From the cell containing the given text, extract its center point as (X, Y) coordinate. 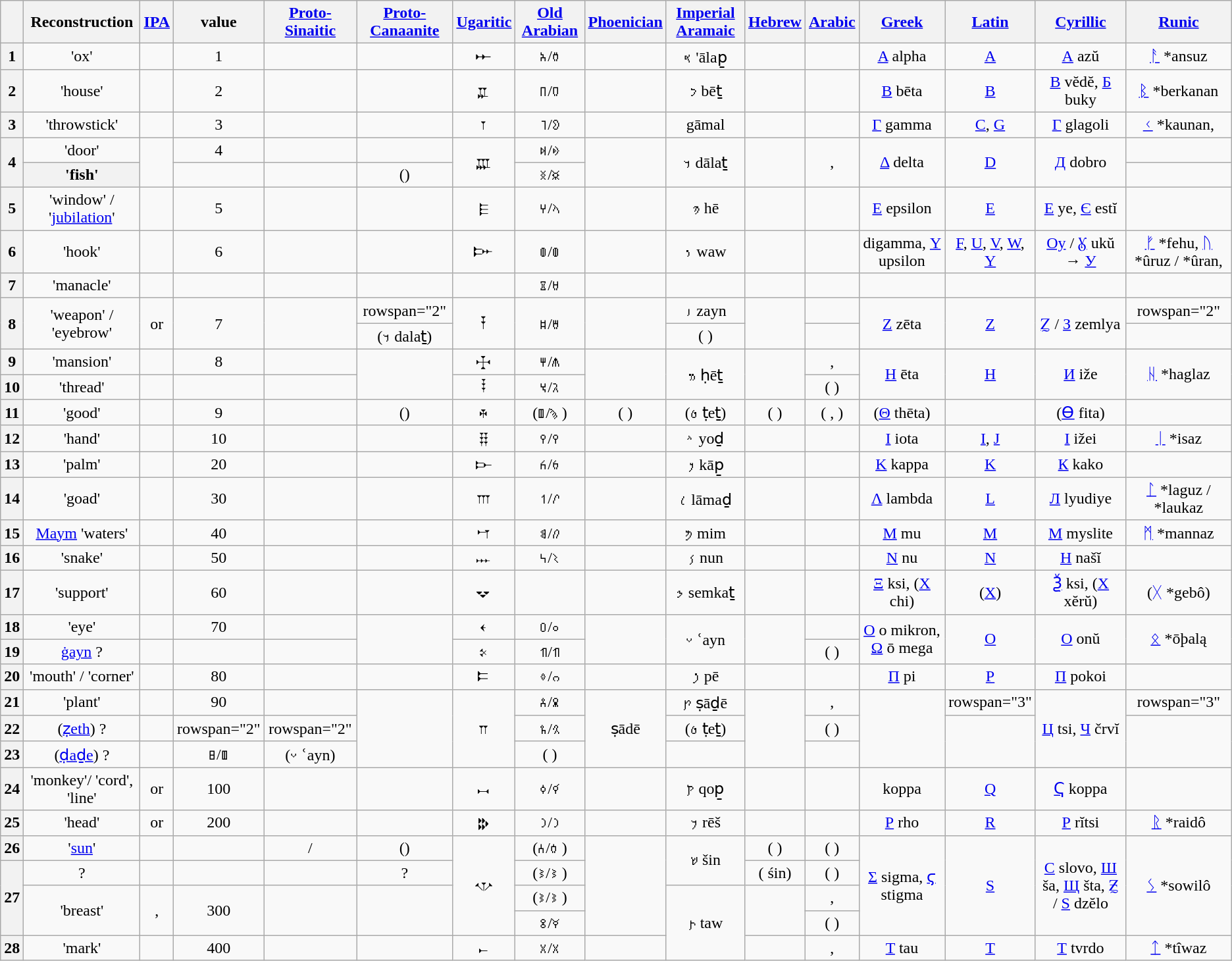
(𐪗/𐩷 ) (550, 413)
𐡏 ʿayn (706, 639)
𐎄 (484, 162)
ᛁ *isaz (1179, 438)
IPA (157, 22)
М myslite (1081, 532)
𐪋/𐩫 (550, 465)
Greek (902, 22)
𐎖 (484, 789)
𐪐/𐩰 (550, 677)
𐪓/𐩳 (219, 754)
ᛚ *laguz / *laukaz (1179, 499)
Ρ rho (902, 823)
/ (311, 848)
И iže (1081, 374)
L (990, 499)
ᛊ *sowilô (1179, 885)
11 (12, 413)
Ц tsi, Ч črvĭ (1081, 728)
𐎌 (484, 885)
Ξ ksi, (Χ chi) (902, 592)
𐪘/𐩸 (550, 286)
ᚨ *ansuz (1179, 57)
𐡅 waw (706, 251)
Ζ zēta (902, 324)
60 (219, 592)
Proto-Sinaitic (311, 22)
'fish' (82, 175)
Proto-Canaanite (405, 22)
(𐡏 ʿayn) (311, 754)
'door' (82, 149)
𐡀 'ālap̱ (706, 57)
P (990, 677)
𐪇/𐩧 (550, 823)
Р rĭtsi (1081, 823)
𐎔 (484, 677)
С slovo, Ш ša, Щ šta, Ꙃ / Ѕ dzĕlo (1081, 885)
25 (12, 823)
𐪖/𐩶 (550, 652)
𐡉 yoḏ (706, 438)
𐪕/𐩵 (550, 149)
𐎇 (484, 324)
ġayn ? (82, 652)
𐎚 (484, 948)
'throwstick' (82, 124)
Runic (1179, 22)
Z (990, 324)
В vĕdĕ, Б buky (1081, 91)
Оу / Ꙋ ukŭ → У (1081, 251)
value (219, 22)
𐡆 zayn (706, 311)
𐡕 taw (706, 923)
(ḍaḏe) ? (82, 754)
𐪚/𐩺 (550, 438)
24 (12, 789)
𐡌 mim (706, 532)
'hand' (82, 438)
18 (12, 627)
'ox' (82, 57)
𐪍/𐩭 (550, 386)
'snake' (82, 558)
𐪅/𐩥 (550, 251)
'mark' (82, 948)
𐪙/𐩹 (550, 324)
А azŭ (1081, 57)
Ι iota (902, 438)
100 (219, 789)
𐎙 (484, 652)
S (990, 885)
𐪌/𐩬 (550, 558)
𐪂/𐩢 (550, 361)
𐎋 (484, 465)
Ѯ ksi, (Х xĕrŭ) (1081, 592)
Phoenician (625, 22)
Н našĭ (1081, 558)
Ҁ koppa (1081, 789)
26 (12, 848)
'palm' (82, 465)
ᛒ *berkanan (1179, 91)
Д dobro (1081, 162)
'head' (82, 823)
M (990, 532)
𐪉/𐩩 (550, 948)
Ο o mikron, Ω ō mega (902, 639)
Latin (990, 22)
Τ tau (902, 948)
(Ѳ fita) (1081, 413)
𐡓 rēš (706, 823)
𐪁/𐩡 (550, 499)
𐪑/𐩱 (550, 57)
𐪜/𐩼 (550, 729)
15 (12, 532)
ᚱ *raidô (1179, 823)
A (990, 57)
Arabic (832, 22)
K (990, 465)
𐎒 (484, 592)
14 (12, 499)
Κ kappa (902, 465)
Α alpha (902, 57)
𐡄 hē (706, 209)
'plant' (82, 702)
ᚺ *haglaz (1179, 374)
'mansion' (82, 361)
𐪄/𐩤 (550, 789)
200 (219, 823)
Hebrew (775, 22)
Π pi (902, 677)
(ẓeth) ? (82, 729)
'hook' (82, 251)
O (990, 639)
'window' / 'jubilation' (82, 209)
𐎊 (484, 438)
B (990, 91)
К kako (1081, 465)
D (990, 162)
І ižei (1081, 438)
𐎀 (484, 57)
(Θ thēta) (902, 413)
𐡃 dālaṯ (706, 162)
𐎅 (484, 209)
𐡐 pē (706, 677)
Σ sigma, ϛ stigma (902, 885)
𐡇 ḥēṯ (706, 374)
Ugaritic (484, 22)
𐎁 (484, 91)
ṣādē (625, 728)
Δ delta (902, 162)
23 (12, 754)
90 (219, 702)
( , ) (832, 413)
E (990, 209)
'mouth' / 'corner' (82, 677)
50 (219, 558)
'weapon' / 'eyebrow' (82, 324)
ᚠ *fehu, ᚢ *ûruz / *ûran, (1179, 251)
'good' (82, 413)
𐎕 (484, 728)
𐎐 (484, 558)
Γ gamma (902, 124)
(X) (990, 592)
'breast' (82, 910)
𐎎 (484, 532)
R (990, 823)
О onŭ (1081, 639)
F, U, V, W, Y (990, 251)
koppa (902, 789)
400 (219, 948)
𐡎 semkaṯ (706, 592)
𐪃/𐩣 (550, 532)
𐪔/𐩴 (550, 124)
Q (990, 789)
𐎍 (484, 499)
Η ēta (902, 374)
'goad' (82, 499)
𐎆 (484, 251)
Л lyudiye (1081, 499)
𐡋 lāmaḏ (706, 499)
16 (12, 558)
𐪎/𐩮 (550, 702)
27 (12, 898)
𐡁 bēṯ (706, 91)
21 (12, 702)
𐡍 nun (706, 558)
Maym 'waters' (82, 532)
Imperial Aramaic (706, 22)
17 (12, 592)
'sun' (82, 848)
'eye' (82, 627)
Г glagoli (1081, 124)
𐎗 (484, 823)
𐎂 (484, 124)
𐡔 šin (706, 860)
H (990, 374)
C, G (990, 124)
П pokoi (1081, 677)
𐪒/𐩲 (550, 627)
𐎉 (484, 413)
Reconstruction (82, 22)
(𐪊/𐩪 ) (550, 848)
𐪛/𐩻 (550, 923)
Ν nu (902, 558)
Β bēta (902, 91)
𐎓 (484, 627)
(ᚷ *gebô) (1179, 592)
𐡑 ṣāḏē (706, 702)
( śin) (775, 873)
30 (219, 499)
ᛗ *mannaz (1179, 532)
gāmal (706, 124)
Old Arabian (550, 22)
'manacle' (82, 286)
Μ mu (902, 532)
Ε epsilon (902, 209)
Ꙁ / З zemlya (1081, 324)
70 (219, 627)
𐡊 kāp̱ (706, 465)
19 (12, 652)
Е ye, Є estĭ (1081, 209)
𐎃 (484, 386)
13 (12, 465)
'support' (82, 592)
40 (219, 532)
(𐡃 dalaṯ) (405, 336)
T (990, 948)
𐡒 qop̱ (706, 789)
'house' (82, 91)
N (990, 558)
'monkey'/ 'cord', 'line' (82, 789)
𐪀/𐩠 (550, 209)
ᛟ *ōþalą (1179, 639)
ᛏ *tîwaz (1179, 948)
Т tvrdo (1081, 948)
‎𐪏/𐩯 (550, 175)
22 (12, 729)
'thread' (82, 386)
Cyrillic (1081, 22)
28 (12, 948)
digamma, Υ upsilon (902, 251)
ᚲ *kaunan, (1179, 124)
I, J (990, 438)
Λ lambda (902, 499)
𐪈/𐩨 (550, 91)
300 (219, 910)
12 (12, 438)
80 (219, 677)
𐎈 (484, 361)
